Scan for the cell matching the given text and deliver its [x, y] coordinate at center. 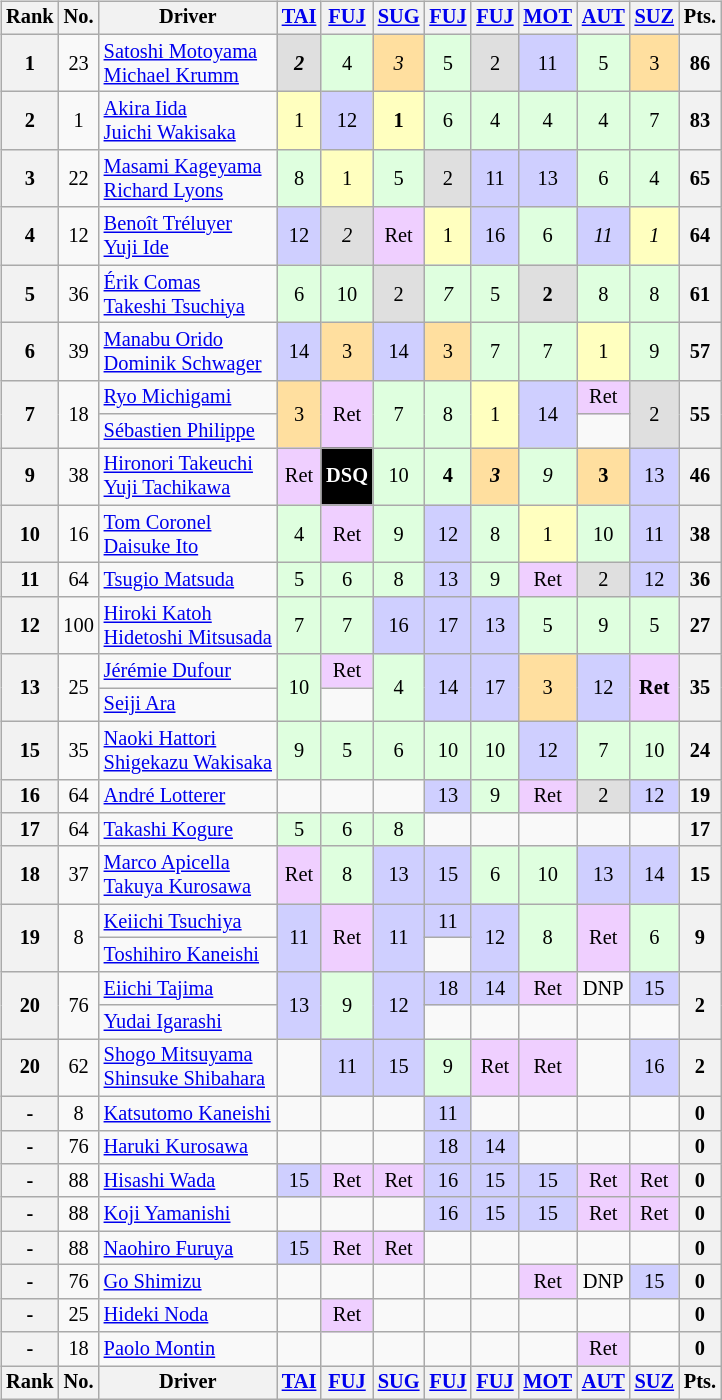
46 [700, 477]
Haruki Kurosawa [188, 1147]
Seiji Ara [188, 705]
Hironori Takeuchi Yuji Tachikawa [188, 477]
Shogo Mitsuyama Shinsuke Shibahara [188, 1068]
86 [700, 63]
23 [79, 63]
Ryo Michigami [188, 397]
Eiichi Tajima [188, 988]
Naohiro Furuya [188, 1248]
22 [79, 179]
37 [79, 875]
Akira Iida Juichi Wakisaka [188, 121]
André Lotterer [188, 796]
27 [700, 626]
Toshihiro Kaneishi [188, 955]
Hideki Noda [188, 1315]
Satoshi Motoyama Michael Krumm [188, 63]
Takashi Kogure [188, 830]
61 [700, 294]
Keiichi Tsuchiya [188, 921]
Marco Apicella Takuya Kurosawa [188, 875]
Masami Kageyama Richard Lyons [188, 179]
Hisashi Wada [188, 1181]
Go Shimizu [188, 1282]
Jérémie Dufour [188, 671]
65 [700, 179]
Paolo Montin [188, 1349]
Sébastien Philippe [188, 431]
39 [79, 352]
Érik Comas Takeshi Tsuchiya [188, 294]
Naoki Hattori Shigekazu Wakisaka [188, 750]
24 [700, 750]
83 [700, 121]
Tom Coronel Daisuke Ito [188, 534]
Manabu Orido Dominik Schwager [188, 352]
Benoît Tréluyer Yuji Ide [188, 236]
55 [700, 414]
DSQ [347, 477]
Hiroki Katoh Hidetoshi Mitsusada [188, 626]
100 [79, 626]
Katsutomo Kaneishi [188, 1113]
Tsugio Matsuda [188, 580]
Yudai Igarashi [188, 1022]
62 [79, 1068]
57 [700, 352]
Koji Yamanishi [188, 1214]
